Find where the given text appears and provide that cell's center as (x, y) coordinate. 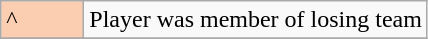
Player was member of losing team (256, 20)
^ (42, 20)
